Locate the cell with the specified text and output its [X, Y] center coordinate. 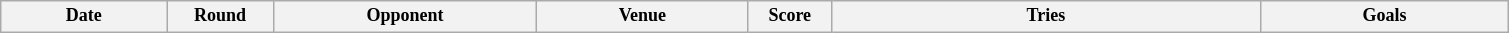
Opponent [405, 16]
Round [220, 16]
Score [790, 16]
Date [84, 16]
Venue [642, 16]
Tries [1046, 16]
Goals [1384, 16]
